From the cell containing the given text, extract its center point as (X, Y) coordinate. 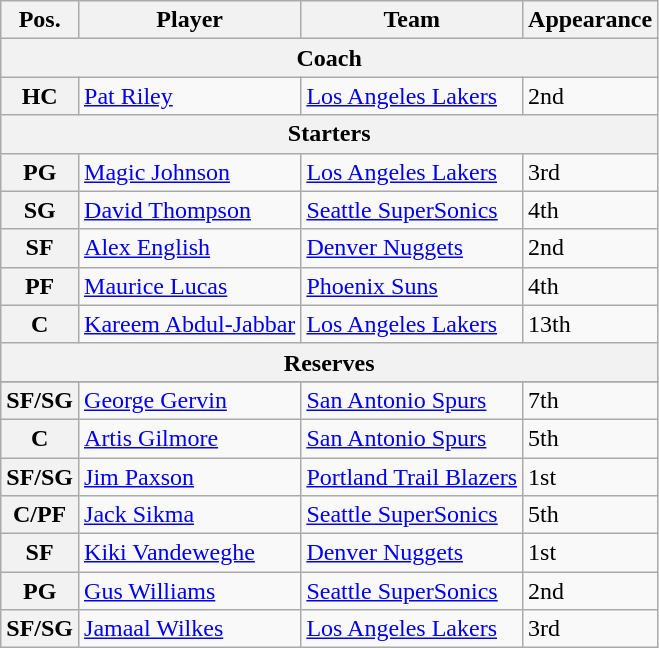
Pos. (40, 20)
Jack Sikma (190, 515)
Kiki Vandeweghe (190, 553)
SG (40, 210)
Kareem Abdul-Jabbar (190, 324)
13th (590, 324)
Appearance (590, 20)
PF (40, 286)
Reserves (330, 362)
Gus Williams (190, 591)
Magic Johnson (190, 172)
Starters (330, 134)
7th (590, 400)
Portland Trail Blazers (412, 477)
C/PF (40, 515)
HC (40, 96)
Artis Gilmore (190, 438)
Player (190, 20)
Jamaal Wilkes (190, 629)
Pat Riley (190, 96)
Team (412, 20)
Maurice Lucas (190, 286)
Jim Paxson (190, 477)
George Gervin (190, 400)
Coach (330, 58)
Alex English (190, 248)
Phoenix Suns (412, 286)
David Thompson (190, 210)
